Capture the cell that displays the provided text and extract its (X, Y) central coordinate. 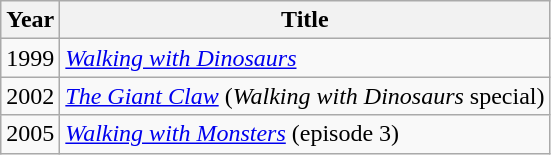
Title (305, 20)
Walking with Monsters (episode 3) (305, 134)
2005 (30, 134)
Walking with Dinosaurs (305, 58)
The Giant Claw (Walking with Dinosaurs special) (305, 96)
Year (30, 20)
2002 (30, 96)
1999 (30, 58)
